Locate the cell with the specified text and output its (X, Y) center coordinate. 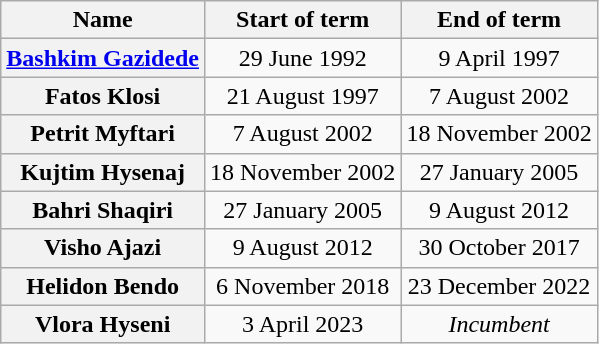
End of term (499, 20)
30 October 2017 (499, 248)
Fatos Klosi (103, 96)
Start of term (303, 20)
9 April 1997 (499, 58)
Petrit Myftari (103, 134)
Visho Ajazi (103, 248)
6 November 2018 (303, 286)
23 December 2022 (499, 286)
Bahri Shaqiri (103, 210)
21 August 1997 (303, 96)
3 April 2023 (303, 324)
29 June 1992 (303, 58)
Bashkim Gazidede (103, 58)
Vlora Hyseni (103, 324)
Helidon Bendo (103, 286)
Kujtim Hysenaj (103, 172)
Name (103, 20)
Incumbent (499, 324)
